Return (x, y) of the center of cell containing provided text 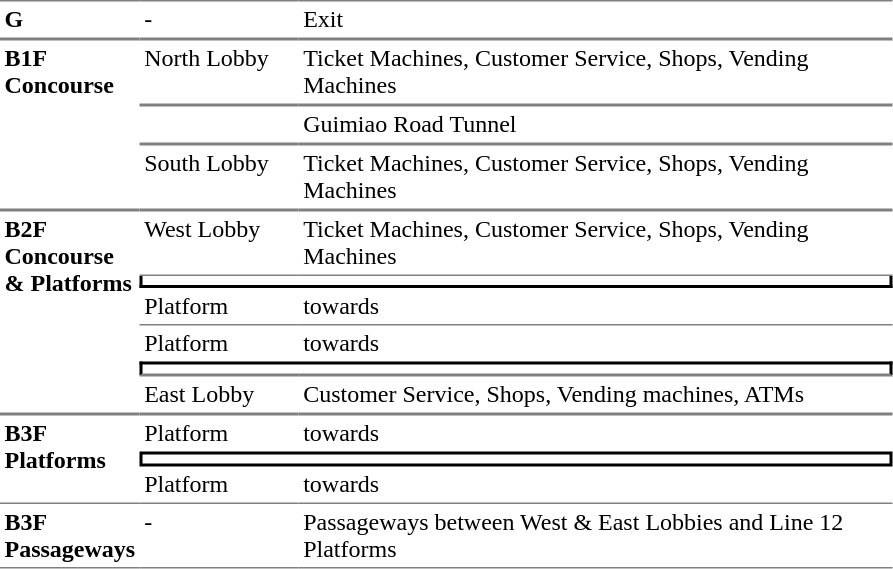
Passageways between West & East Lobbies and Line 12 Platforms (596, 536)
Exit (596, 20)
North Lobby (220, 72)
West Lobby (220, 243)
G (70, 20)
B2FConcourse & Platforms (70, 312)
South Lobby (220, 177)
B3FPassageways (70, 536)
Customer Service, Shops, Vending machines, ATMs (596, 394)
East Lobby (220, 394)
Guimiao Road Tunnel (596, 124)
B1FConcourse (70, 124)
B3F Platforms (70, 459)
